For the text-containing cell, return its midpoint in [x, y] coordinate format. 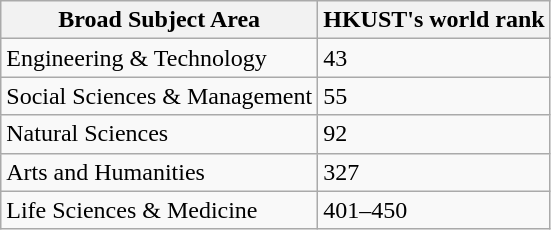
92 [434, 134]
43 [434, 58]
327 [434, 172]
Natural Sciences [160, 134]
Life Sciences & Medicine [160, 210]
Broad Subject Area [160, 20]
HKUST's world rank [434, 20]
Social Sciences & Management [160, 96]
55 [434, 96]
Arts and Humanities [160, 172]
Engineering & Technology [160, 58]
401–450 [434, 210]
